Identify which cell holds the provided text, then report its (X, Y) central coordinate. 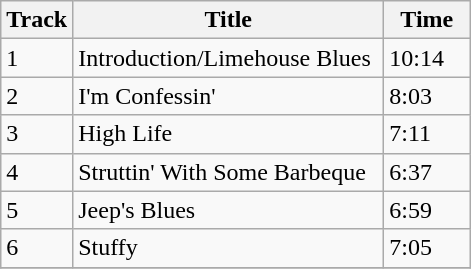
6:37 (427, 172)
6:59 (427, 210)
I'm Confessin' (228, 96)
Track (37, 20)
5 (37, 210)
Time (427, 20)
High Life (228, 134)
Jeep's Blues (228, 210)
4 (37, 172)
6 (37, 248)
Struttin' With Some Barbeque (228, 172)
10:14 (427, 58)
8:03 (427, 96)
Introduction/Limehouse Blues (228, 58)
3 (37, 134)
Title (228, 20)
Stuffy (228, 248)
7:11 (427, 134)
2 (37, 96)
7:05 (427, 248)
1 (37, 58)
